Locate the cell with the specified text and output its [x, y] center coordinate. 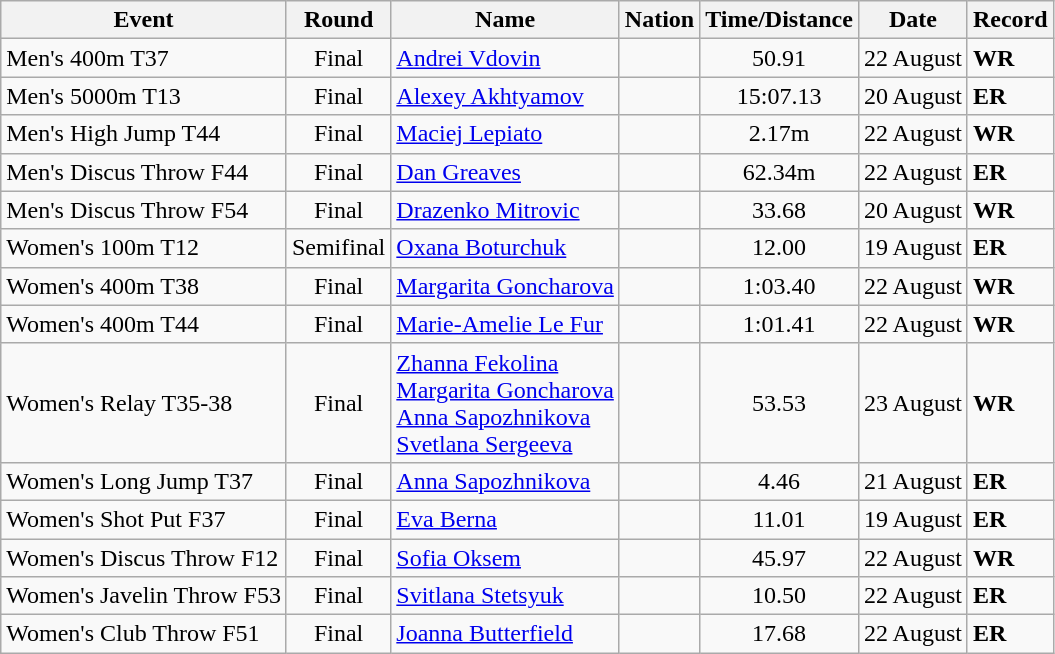
Zhanna FekolinaMargarita GoncharovaAnna SapozhnikovaSvetlana Sergeeva [506, 402]
Women's Relay T35-38 [144, 402]
23 August [912, 402]
45.97 [780, 557]
Margarita Goncharova [506, 286]
Dan Greaves [506, 172]
Women's 100m T12 [144, 248]
Round [338, 20]
12.00 [780, 248]
Men's Discus Throw F44 [144, 172]
Eva Berna [506, 519]
53.53 [780, 402]
Women's Javelin Throw F53 [144, 596]
Women's Discus Throw F12 [144, 557]
15:07.13 [780, 96]
Women's 400m T44 [144, 324]
4.46 [780, 481]
1:01.41 [780, 324]
Oxana Boturchuk [506, 248]
Alexey Akhtyamov [506, 96]
Men's High Jump T44 [144, 134]
Women's Shot Put F37 [144, 519]
Men's 5000m T13 [144, 96]
Men's 400m T37 [144, 58]
Women's Club Throw F51 [144, 634]
Marie-Amelie Le Fur [506, 324]
Nation [659, 20]
50.91 [780, 58]
Men's Discus Throw F54 [144, 210]
Maciej Lepiato [506, 134]
Svitlana Stetsyuk [506, 596]
Record [1010, 20]
10.50 [780, 596]
Women's Long Jump T37 [144, 481]
Women's 400m T38 [144, 286]
21 August [912, 481]
Date [912, 20]
33.68 [780, 210]
2.17m [780, 134]
Event [144, 20]
Sofia Oksem [506, 557]
Semifinal [338, 248]
11.01 [780, 519]
Time/Distance [780, 20]
Anna Sapozhnikova [506, 481]
17.68 [780, 634]
Drazenko Mitrovic [506, 210]
62.34m [780, 172]
Andrei Vdovin [506, 58]
1:03.40 [780, 286]
Joanna Butterfield [506, 634]
Name [506, 20]
